For the text-containing cell, return its midpoint in [x, y] coordinate format. 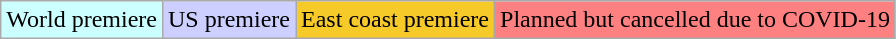
Planned but cancelled due to COVID-19 [696, 20]
World premiere [82, 20]
US premiere [228, 20]
East coast premiere [396, 20]
